Return [X, Y] of the center of cell containing provided text 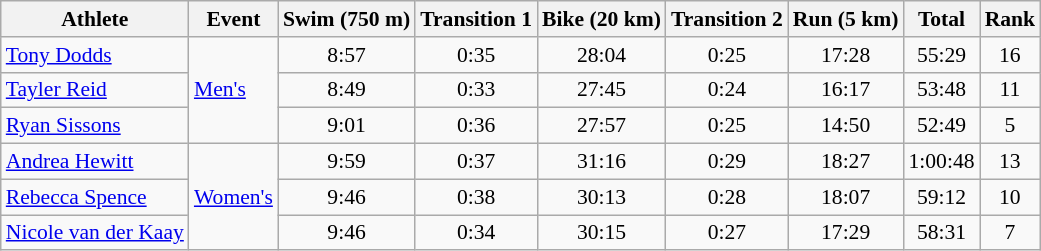
Total [941, 19]
16:17 [846, 90]
Women's [234, 198]
Ryan Sissons [95, 126]
Athlete [95, 19]
Tony Dodds [95, 55]
31:16 [602, 162]
0:34 [476, 233]
0:24 [727, 90]
18:27 [846, 162]
0:29 [727, 162]
0:36 [476, 126]
30:15 [602, 233]
Andrea Hewitt [95, 162]
Event [234, 19]
1:00:48 [941, 162]
Run (5 km) [846, 19]
10 [1010, 197]
5 [1010, 126]
27:45 [602, 90]
Rank [1010, 19]
Swim (750 m) [346, 19]
0:35 [476, 55]
27:57 [602, 126]
53:48 [941, 90]
Men's [234, 90]
18:07 [846, 197]
52:49 [941, 126]
30:13 [602, 197]
Rebecca Spence [95, 197]
Nicole van der Kaay [95, 233]
9:59 [346, 162]
9:01 [346, 126]
Transition 1 [476, 19]
0:38 [476, 197]
16 [1010, 55]
0:28 [727, 197]
Transition 2 [727, 19]
55:29 [941, 55]
14:50 [846, 126]
17:28 [846, 55]
13 [1010, 162]
8:57 [346, 55]
7 [1010, 233]
8:49 [346, 90]
Bike (20 km) [602, 19]
58:31 [941, 233]
Tayler Reid [95, 90]
17:29 [846, 233]
0:33 [476, 90]
0:37 [476, 162]
28:04 [602, 55]
11 [1010, 90]
0:27 [727, 233]
59:12 [941, 197]
